Provide the [X, Y] coordinate of the cell's center where the given text is located.  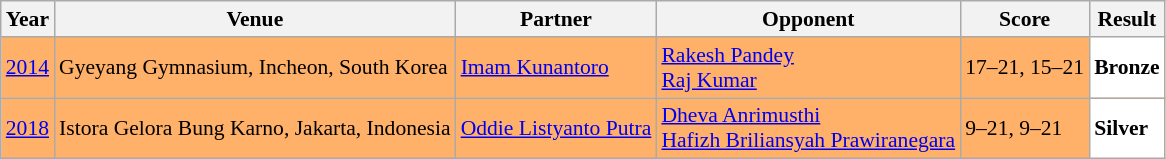
Istora Gelora Bung Karno, Jakarta, Indonesia [255, 128]
Rakesh Pandey Raj Kumar [808, 68]
Silver [1127, 128]
Year [28, 19]
Venue [255, 19]
2018 [28, 128]
Opponent [808, 19]
17–21, 15–21 [1024, 68]
Oddie Listyanto Putra [556, 128]
Dheva Anrimusthi Hafizh Briliansyah Prawiranegara [808, 128]
Gyeyang Gymnasium, Incheon, South Korea [255, 68]
Result [1127, 19]
2014 [28, 68]
Partner [556, 19]
Bronze [1127, 68]
9–21, 9–21 [1024, 128]
Score [1024, 19]
Imam Kunantoro [556, 68]
